Extract the (X, Y) coordinate from the center of the cell holding the provided text.  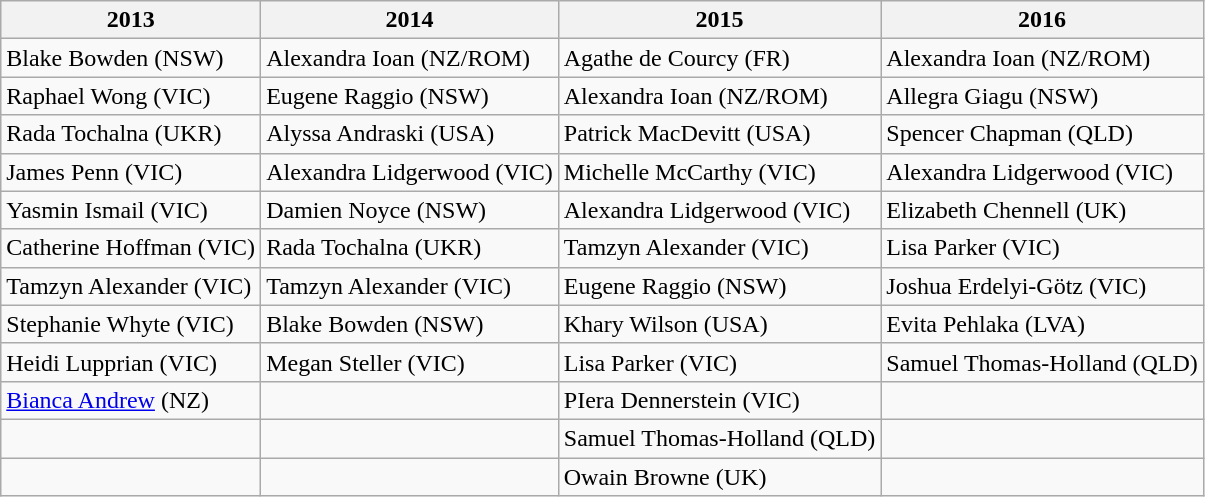
Raphael Wong (VIC) (131, 96)
Stephanie Whyte (VIC) (131, 324)
Owain Browne (UK) (720, 477)
Bianca Andrew (NZ) (131, 400)
Alyssa Andraski (USA) (410, 134)
Heidi Lupprian (VIC) (131, 362)
PIera Dennerstein (VIC) (720, 400)
Elizabeth Chennell (UK) (1042, 210)
2013 (131, 20)
2014 (410, 20)
2016 (1042, 20)
Michelle McCarthy (VIC) (720, 172)
Joshua Erdelyi-Götz (VIC) (1042, 286)
Spencer Chapman (QLD) (1042, 134)
Damien Noyce (NSW) (410, 210)
Agathe de Courcy (FR) (720, 58)
Catherine Hoffman (VIC) (131, 248)
2015 (720, 20)
Allegra Giagu (NSW) (1042, 96)
Patrick MacDevitt (USA) (720, 134)
Yasmin Ismail (VIC) (131, 210)
Evita Pehlaka (LVA) (1042, 324)
James Penn (VIC) (131, 172)
Khary Wilson (USA) (720, 324)
Megan Steller (VIC) (410, 362)
